Locate the cell with the specified text and output its (X, Y) center coordinate. 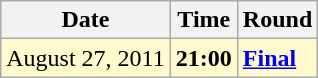
21:00 (204, 58)
Final (277, 58)
Date (86, 20)
Time (204, 20)
Round (277, 20)
August 27, 2011 (86, 58)
